Return the (x, y) coordinate for the center point of the cell that contains the specified text.  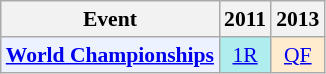
World Championships (110, 55)
Event (110, 19)
1R (245, 55)
2011 (245, 19)
QF (298, 55)
2013 (298, 19)
